Return (X, Y) of the center of cell containing provided text 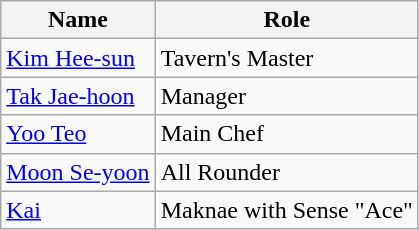
Kai (78, 210)
Manager (286, 96)
Tavern's Master (286, 58)
All Rounder (286, 172)
Tak Jae-hoon (78, 96)
Main Chef (286, 134)
Name (78, 20)
Moon Se-yoon (78, 172)
Maknae with Sense "Ace" (286, 210)
Yoo Teo (78, 134)
Role (286, 20)
Kim Hee-sun (78, 58)
